For the text-containing cell, return its midpoint in [x, y] coordinate format. 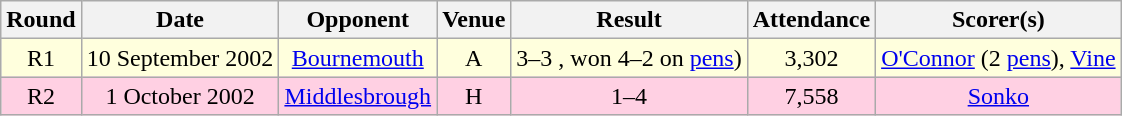
R2 [41, 96]
Sonko [998, 96]
Scorer(s) [998, 20]
O'Connor (2 pens), Vine [998, 58]
Date [180, 20]
7,558 [811, 96]
R1 [41, 58]
H [474, 96]
A [474, 58]
1–4 [629, 96]
Bournemouth [358, 58]
Result [629, 20]
Venue [474, 20]
Middlesbrough [358, 96]
Attendance [811, 20]
3,302 [811, 58]
1 October 2002 [180, 96]
10 September 2002 [180, 58]
Opponent [358, 20]
Round [41, 20]
3–3 , won 4–2 on pens) [629, 58]
